Return [x, y] of the center of cell containing provided text 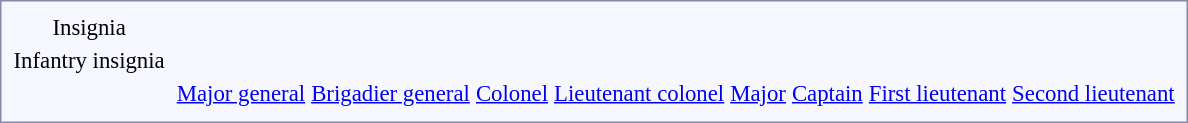
Major [758, 93]
Captain [827, 93]
First lieutenant [937, 93]
Brigadier general [391, 93]
Lieutenant colonel [640, 93]
Insignia [89, 27]
Colonel [512, 93]
Second lieutenant [1094, 93]
Major general [240, 93]
Infantry insignia [89, 60]
